Determine the [X, Y] coordinate at the center of the cell enclosing the given text.  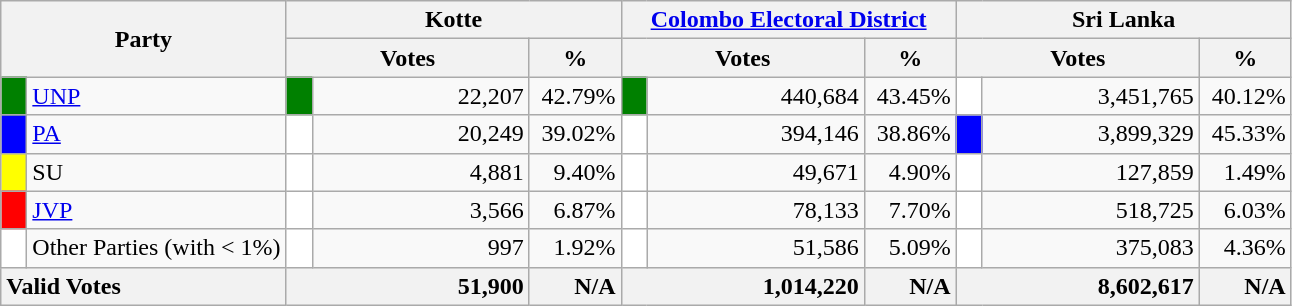
8,602,617 [1078, 286]
1,014,220 [742, 286]
6.03% [1245, 210]
39.02% [575, 134]
Valid Votes [144, 286]
38.86% [910, 134]
3,566 [420, 210]
4.36% [1245, 248]
42.79% [575, 96]
127,859 [1090, 172]
43.45% [910, 96]
5.09% [910, 248]
394,146 [756, 134]
49,671 [756, 172]
40.12% [1245, 96]
4.90% [910, 172]
51,900 [408, 286]
JVP [156, 210]
440,684 [756, 96]
51,586 [756, 248]
Kotte [454, 20]
7.70% [910, 210]
Other Parties (with < 1%) [156, 248]
UNP [156, 96]
PA [156, 134]
45.33% [1245, 134]
Colombo Electoral District [788, 20]
3,899,329 [1090, 134]
20,249 [420, 134]
4,881 [420, 172]
22,207 [420, 96]
78,133 [756, 210]
6.87% [575, 210]
3,451,765 [1090, 96]
1.49% [1245, 172]
375,083 [1090, 248]
SU [156, 172]
Sri Lanka [1124, 20]
9.40% [575, 172]
997 [420, 248]
Party [144, 39]
518,725 [1090, 210]
1.92% [575, 248]
